Output the [X, Y] coordinate of the center of the cell containing the given text.  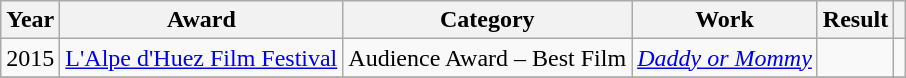
2015 [30, 58]
Result [855, 20]
Audience Award – Best Film [488, 58]
Daddy or Mommy [725, 58]
Category [488, 20]
Award [202, 20]
Year [30, 20]
L'Alpe d'Huez Film Festival [202, 58]
Work [725, 20]
